Return (x, y) of the center of cell containing provided text 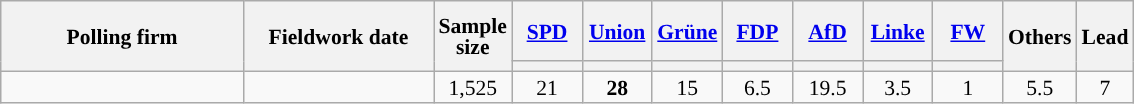
Grüne (687, 31)
15 (687, 86)
FDP (757, 31)
Polling firm (122, 36)
Lead (1106, 36)
Linke (898, 31)
Others (1040, 36)
FW (968, 31)
5.5 (1040, 86)
AfD (827, 31)
SPD (547, 31)
Fieldwork date (338, 36)
28 (617, 86)
1 (968, 86)
7 (1106, 86)
21 (547, 86)
Samplesize (473, 36)
Union (617, 31)
6.5 (757, 86)
3.5 (898, 86)
19.5 (827, 86)
1,525 (473, 86)
